Pinpoint the cell where the given text exists, returning its (X, Y) midpoint coordinate. 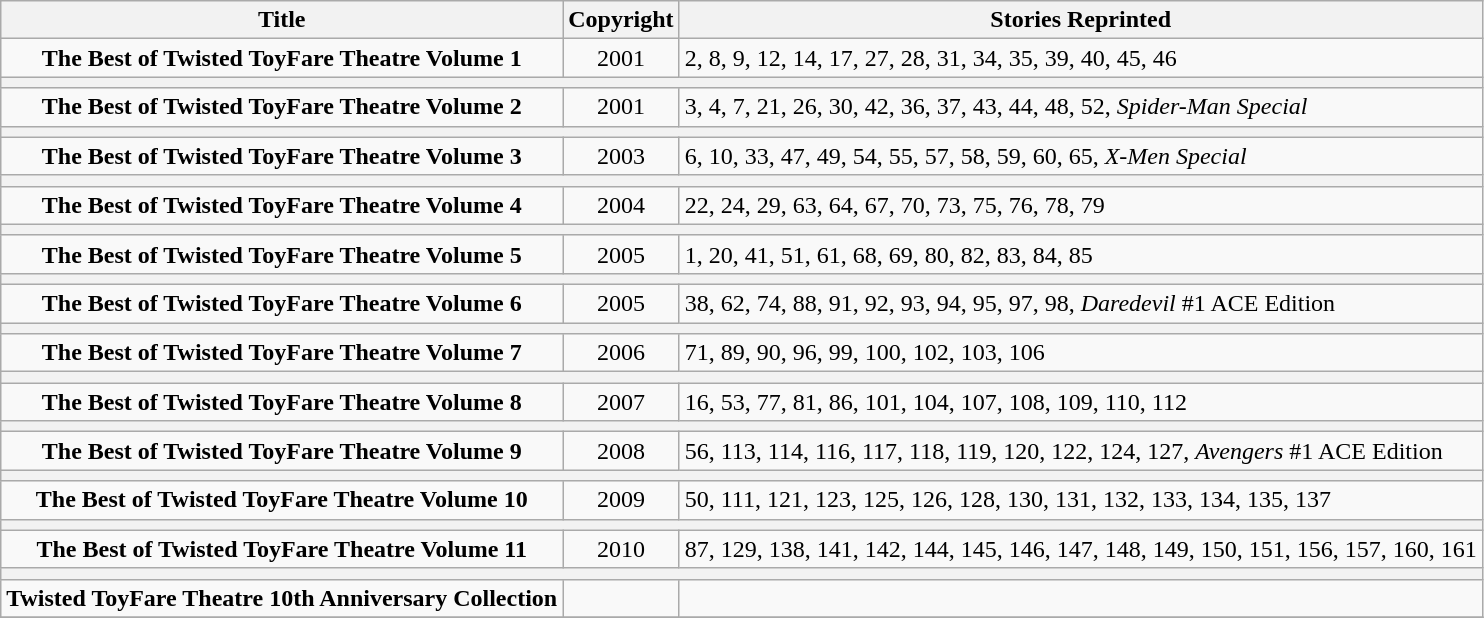
56, 113, 114, 116, 117, 118, 119, 120, 122, 124, 127, Avengers #1 ACE Edition (1080, 451)
The Best of Twisted ToyFare Theatre Volume 7 (282, 353)
The Best of Twisted ToyFare Theatre Volume 3 (282, 156)
1, 20, 41, 51, 61, 68, 69, 80, 82, 83, 84, 85 (1080, 254)
2009 (621, 500)
22, 24, 29, 63, 64, 67, 70, 73, 75, 76, 78, 79 (1080, 205)
38, 62, 74, 88, 91, 92, 93, 94, 95, 97, 98, Daredevil #1 ACE Edition (1080, 303)
Stories Reprinted (1080, 20)
6, 10, 33, 47, 49, 54, 55, 57, 58, 59, 60, 65, X-Men Special (1080, 156)
2003 (621, 156)
3, 4, 7, 21, 26, 30, 42, 36, 37, 43, 44, 48, 52, Spider-Man Special (1080, 107)
The Best of Twisted ToyFare Theatre Volume 2 (282, 107)
The Best of Twisted ToyFare Theatre Volume 8 (282, 402)
The Best of Twisted ToyFare Theatre Volume 1 (282, 58)
2, 8, 9, 12, 14, 17, 27, 28, 31, 34, 35, 39, 40, 45, 46 (1080, 58)
The Best of Twisted ToyFare Theatre Volume 6 (282, 303)
Twisted ToyFare Theatre 10th Anniversary Collection (282, 598)
The Best of Twisted ToyFare Theatre Volume 4 (282, 205)
The Best of Twisted ToyFare Theatre Volume 9 (282, 451)
2004 (621, 205)
The Best of Twisted ToyFare Theatre Volume 5 (282, 254)
16, 53, 77, 81, 86, 101, 104, 107, 108, 109, 110, 112 (1080, 402)
2010 (621, 549)
Copyright (621, 20)
Title (282, 20)
The Best of Twisted ToyFare Theatre Volume 10 (282, 500)
50, 111, 121, 123, 125, 126, 128, 130, 131, 132, 133, 134, 135, 137 (1080, 500)
2008 (621, 451)
71, 89, 90, 96, 99, 100, 102, 103, 106 (1080, 353)
The Best of Twisted ToyFare Theatre Volume 11 (282, 549)
87, 129, 138, 141, 142, 144, 145, 146, 147, 148, 149, 150, 151, 156, 157, 160, 161 (1080, 549)
2006 (621, 353)
2007 (621, 402)
